Capture the cell that displays the provided text and extract its (x, y) central coordinate. 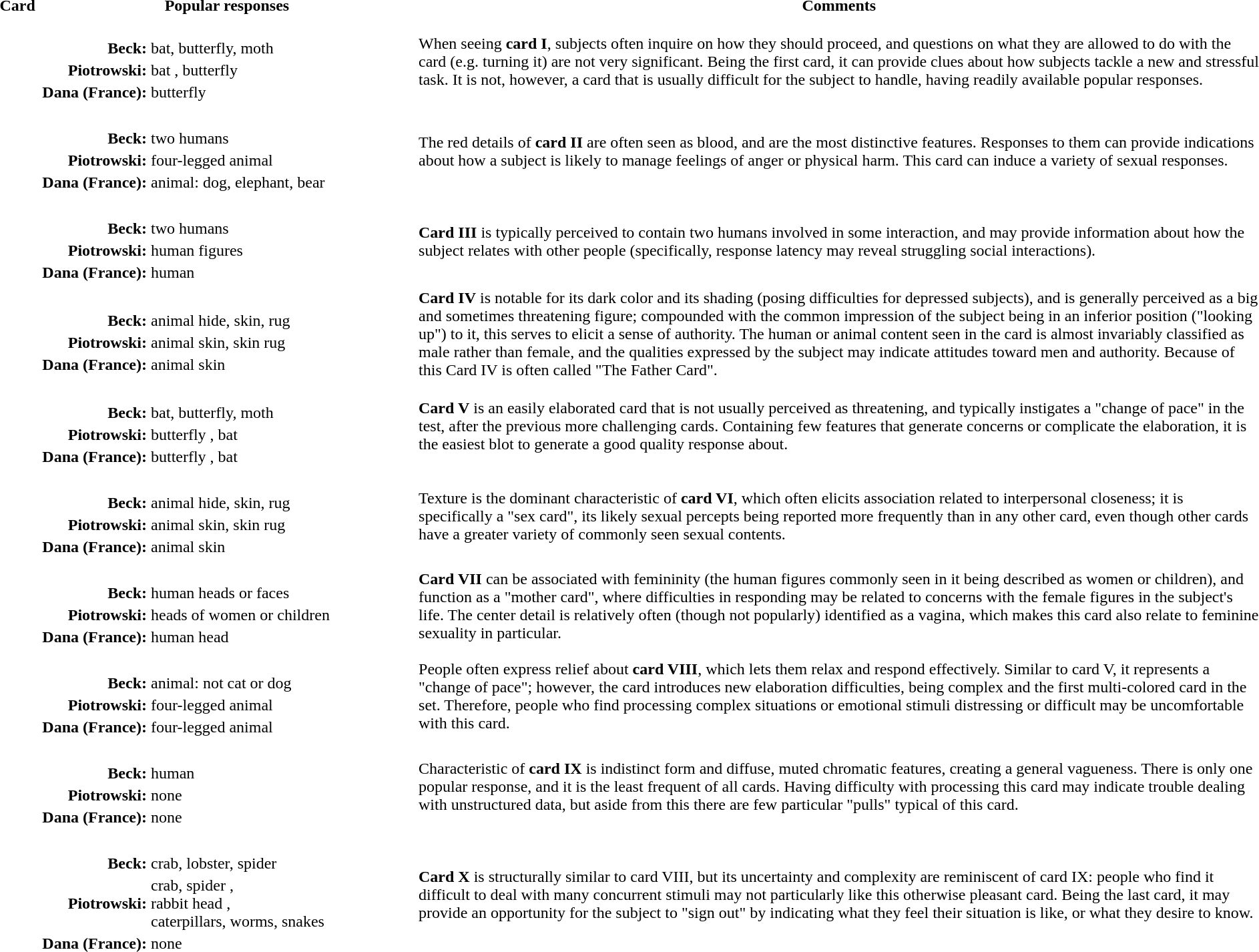
Beck: two humans Piotrowski: human figures Dana (France): human (227, 242)
Beck: bat, butterfly, moth Piotrowski: butterfly , bat Dana (France): butterfly , bat (227, 426)
Beck: two humans Piotrowski: four-legged animal Dana (France): animal: dog, elephant, bear (227, 152)
crab, spider , rabbit head , caterpillars, worms, snakes (238, 904)
butterfly (212, 93)
Beck: bat, butterfly, moth Piotrowski: bat , butterfly Dana (France): butterfly (227, 61)
crab, lobster, spider (238, 863)
human heads or faces (240, 593)
Beck: animal: not cat or dog Piotrowski: four-legged animal Dana (France): four-legged animal (227, 696)
human head (240, 638)
human figures (196, 250)
heads of women or children (240, 615)
animal: not cat or dog (221, 683)
bat , butterfly (212, 70)
Beck: human Piotrowski: none Dana (France): none (227, 786)
Beck: human heads or faces Piotrowski: heads of women or children Dana (France): human head (227, 606)
animal: dog, elephant, bear (238, 182)
